Return the [X, Y] coordinate for the center point of the cell that contains the specified text.  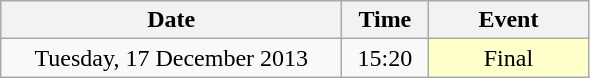
Event [508, 20]
Date [172, 20]
15:20 [385, 58]
Tuesday, 17 December 2013 [172, 58]
Time [385, 20]
Final [508, 58]
